Capture the cell that displays the provided text and extract its [x, y] central coordinate. 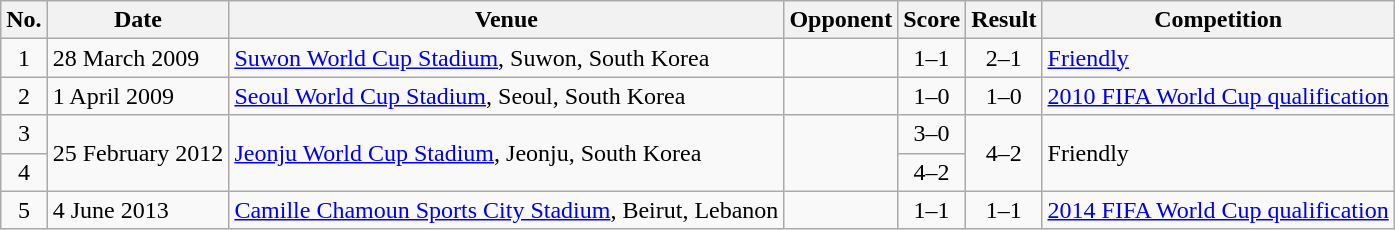
Seoul World Cup Stadium, Seoul, South Korea [506, 96]
Venue [506, 20]
3–0 [932, 134]
25 February 2012 [138, 153]
4 June 2013 [138, 210]
5 [24, 210]
Jeonju World Cup Stadium, Jeonju, South Korea [506, 153]
Suwon World Cup Stadium, Suwon, South Korea [506, 58]
28 March 2009 [138, 58]
Result [1004, 20]
1 [24, 58]
2 [24, 96]
Score [932, 20]
2–1 [1004, 58]
4 [24, 172]
1 April 2009 [138, 96]
2010 FIFA World Cup qualification [1218, 96]
Camille Chamoun Sports City Stadium, Beirut, Lebanon [506, 210]
2014 FIFA World Cup qualification [1218, 210]
3 [24, 134]
Opponent [841, 20]
No. [24, 20]
Competition [1218, 20]
Date [138, 20]
